Pinpoint the cell where the given text exists, returning its (X, Y) midpoint coordinate. 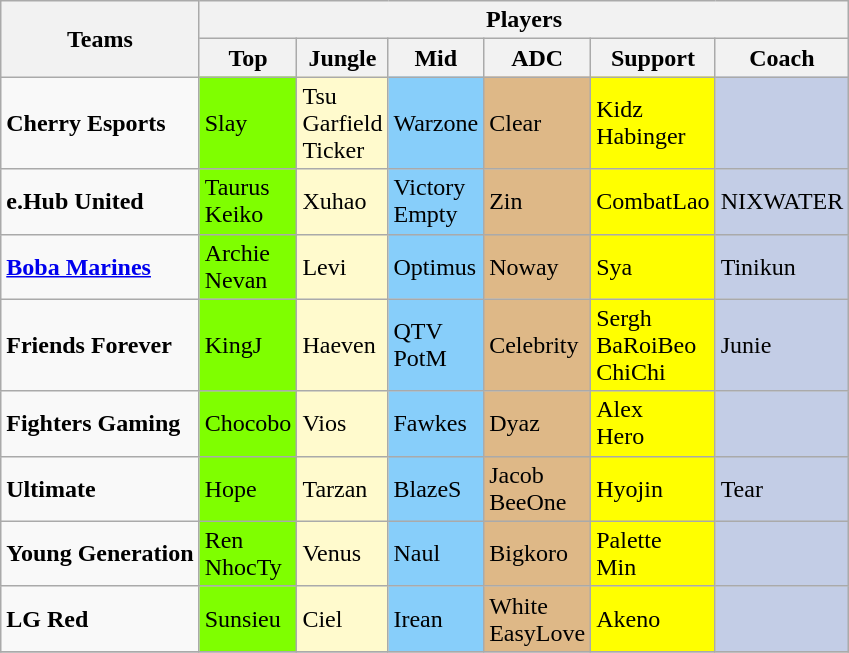
Boba Marines (100, 266)
Fawkes (436, 424)
Coach (782, 58)
Junie (782, 345)
Archie Nevan (248, 266)
Tsu Garfield Ticker (342, 123)
ADC (538, 58)
Noway (538, 266)
Sya (653, 266)
Jacob BeeOne (538, 488)
Young Generation (100, 554)
Akeno (653, 618)
Bigkoro (538, 554)
Teams (100, 39)
Haeven (342, 345)
Levi (342, 266)
e.Hub United (100, 202)
Clear (538, 123)
Fighters Gaming (100, 424)
Zin (538, 202)
Players (524, 20)
Celebrity (538, 345)
Alex Hero (653, 424)
Sergh BaRoiBeo ChiChi (653, 345)
NIXWATER (782, 202)
Friends Forever (100, 345)
Naul (436, 554)
Irean (436, 618)
Hope (248, 488)
Top (248, 58)
CombatLao (653, 202)
Warzone (436, 123)
Mid (436, 58)
Palette Min (653, 554)
Vios (342, 424)
Cherry Esports (100, 123)
LG Red (100, 618)
Tarzan (342, 488)
Chocobo (248, 424)
QTV PotM (436, 345)
Ren NhocTy (248, 554)
Jungle (342, 58)
Hyojin (653, 488)
Support (653, 58)
Optimus (436, 266)
Xuhao (342, 202)
KingJ (248, 345)
BlazeS (436, 488)
Venus (342, 554)
Ciel (342, 618)
Ultimate (100, 488)
White EasyLove (538, 618)
Tear (782, 488)
Sunsieu (248, 618)
Dyaz (538, 424)
Victory Empty (436, 202)
Taurus Keiko (248, 202)
Kidz Habinger (653, 123)
Slay (248, 123)
Tinikun (782, 266)
